Locate the cell with the specified text and output its [x, y] center coordinate. 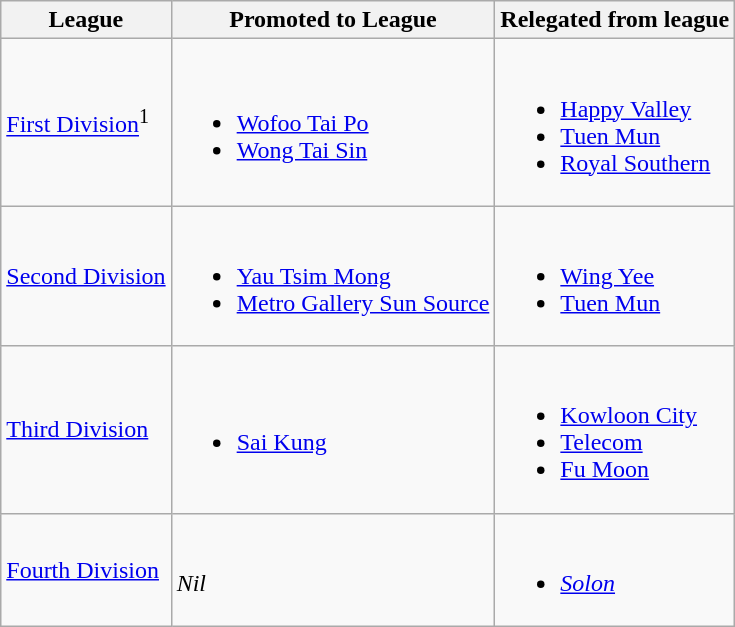
Solon [615, 570]
Sai Kung [333, 430]
Third Division [86, 430]
Second Division [86, 276]
Relegated from league [615, 20]
First Division1 [86, 122]
Wing YeeTuen Mun [615, 276]
Happy ValleyTuen MunRoyal Southern [615, 122]
Promoted to League [333, 20]
League [86, 20]
Nil [333, 570]
Wofoo Tai PoWong Tai Sin [333, 122]
Fourth Division [86, 570]
Kowloon CityTelecomFu Moon [615, 430]
Yau Tsim MongMetro Gallery Sun Source [333, 276]
